Search for the cell housing the specified text and yield its [x, y] center coordinate. 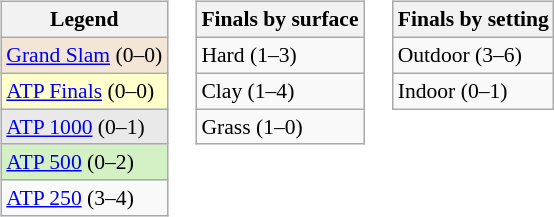
Clay (1–4) [280, 91]
ATP Finals (0–0) [84, 91]
Finals by setting [474, 20]
Grass (1–0) [280, 127]
ATP 250 (3–4) [84, 198]
Grand Slam (0–0) [84, 55]
Outdoor (3–6) [474, 55]
Legend [84, 20]
Hard (1–3) [280, 55]
Indoor (0–1) [474, 91]
Finals by surface [280, 20]
ATP 500 (0–2) [84, 162]
ATP 1000 (0–1) [84, 127]
